Output the (X, Y) coordinate of the center of the cell containing the given text.  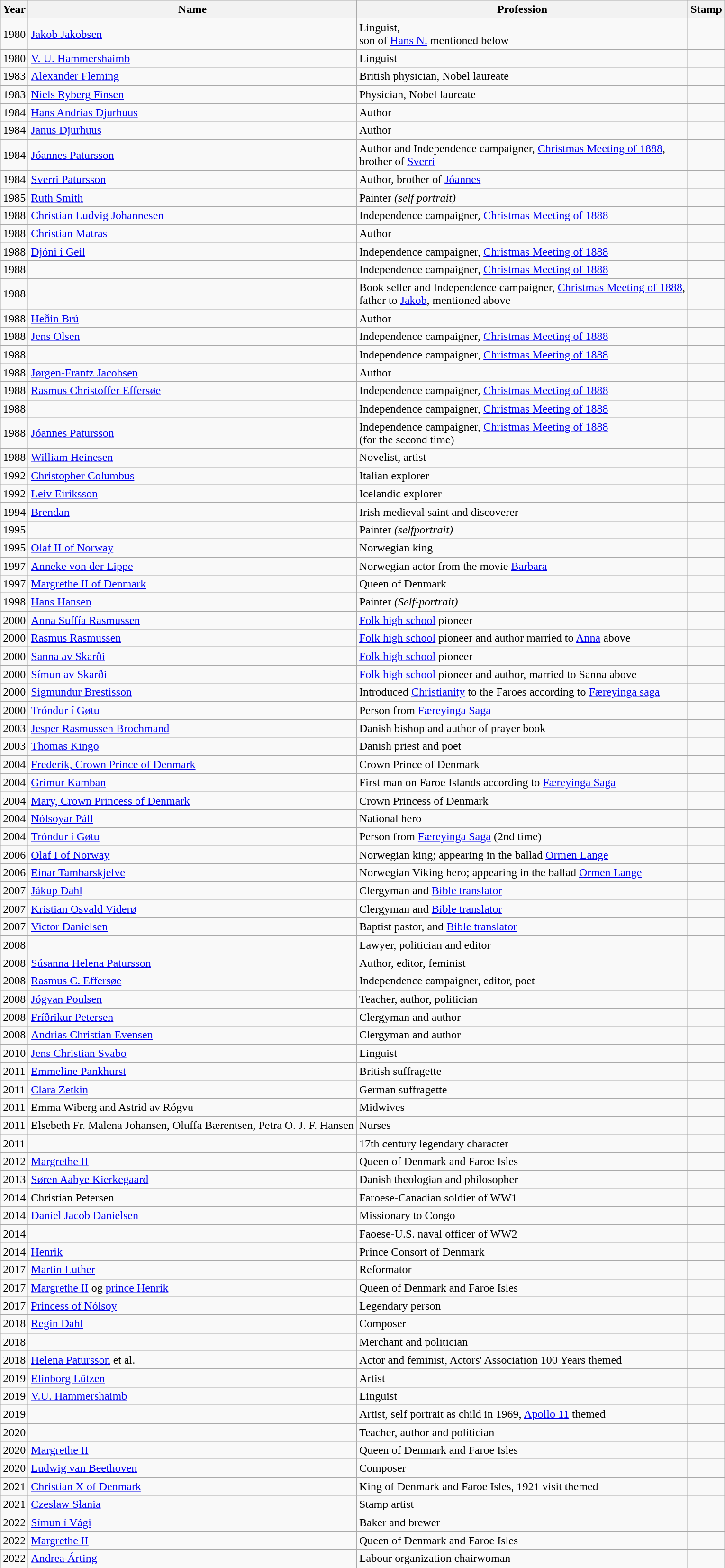
Midwives (522, 1107)
Reformator (522, 1270)
2010 (14, 1053)
Søren Aabye Kierkegaard (192, 1180)
Italian explorer (522, 476)
Thomas Kingo (192, 746)
Baptist pastor, and Bible translator (522, 927)
Alexander Fleming (192, 76)
Teacher, author and politician (522, 1432)
Margrethe II of Denmark (192, 584)
Regin Dahl (192, 1324)
Danish priest and poet (522, 746)
V.U. Hammershaimb (192, 1396)
Victor Danielsen (192, 927)
Anneke von der Lippe (192, 566)
Djóni í Geil (192, 252)
Lawyer, politician and editor (522, 945)
Painter (self portrait) (522, 197)
Jakob Jakobsen (192, 34)
Martin Luther (192, 1270)
Physician, Nobel laureate (522, 94)
17th century legendary character (522, 1143)
Linguist, son of Hans N. mentioned below (522, 34)
Jens Christian Svabo (192, 1053)
Símun av Skarði (192, 674)
Jesper Rasmussen Brochmand (192, 728)
Princess of Nólsoy (192, 1306)
Norwegian king; appearing in the ballad Ormen Lange (522, 855)
2013 (14, 1180)
Name (192, 9)
Christopher Columbus (192, 476)
Andrias Christian Evensen (192, 1035)
Súsanna Helena Patursson (192, 963)
Christian Ludvig Johannesen (192, 215)
1998 (14, 602)
Ruth Smith (192, 197)
Christian Matras (192, 233)
Introduced Christianity to the Faroes according to Færeyinga saga (522, 692)
Nólsoyar Páll (192, 818)
Novelist, artist (522, 458)
Painter (Self-portrait) (522, 602)
Christian Petersen (192, 1198)
Profession (522, 9)
Legendary person (522, 1306)
Henrik (192, 1252)
Author and Independence campaigner, Christmas Meeting of 1888,brother of Sverri (522, 155)
Independence campaigner, Christmas Meeting of 1888 (for the second time) (522, 433)
Margrethe II og prince Henrik (192, 1288)
Kristian Osvald Viderø (192, 909)
Nurses (522, 1125)
Frederik, Crown Prince of Denmark (192, 764)
2012 (14, 1162)
Labour organization chairwoman (522, 1559)
Clara Zetkin (192, 1089)
Einar Tambarskjelve (192, 873)
Anna Suffía Rasmussen (192, 620)
Danish bishop and author of prayer book (522, 728)
Hans Andrias Djurhuus (192, 112)
Crown Princess of Denmark (522, 800)
Year (14, 9)
Rasmus C. Effersøe (192, 981)
Person from Færeyinga Saga (2nd time) (522, 836)
Crown Prince of Denmark (522, 764)
1994 (14, 512)
Janus Djurhuus (192, 130)
Christian X of Denmark (192, 1486)
First man on Faroe Islands according to Færeyinga Saga (522, 782)
Norwegian actor from the movie Barbara (522, 566)
Helena Patursson et al. (192, 1360)
Olaf I of Norway (192, 855)
Elsebeth Fr. Malena Johansen, Oluffa Bærentsen, Petra O. J. F. Hansen (192, 1125)
Danish theologian and philosopher (522, 1180)
British suffragette (522, 1071)
Faoese-U.S. naval officer of WW2 (522, 1234)
Prince Consort of Denmark (522, 1252)
Heðin Brú (192, 319)
Hans Hansen (192, 602)
Folk high school pioneer and author married to Anna above (522, 638)
Czesław Słania (192, 1504)
Book seller and Independence campaigner, Christmas Meeting of 1888,father to Jakob, mentioned above (522, 294)
Sanna av Skarði (192, 656)
Mary, Crown Princess of Denmark (192, 800)
Sverri Patursson (192, 179)
King of Denmark and Faroe Isles, 1921 visit themed (522, 1486)
Brendan (192, 512)
Norwegian Viking hero; appearing in the ballad Ormen Lange (522, 873)
Andrea Árting (192, 1559)
Jógvan Poulsen (192, 999)
Stamp (707, 9)
Daniel Jacob Danielsen (192, 1216)
Leiv Eiriksson (192, 494)
William Heinesen (192, 458)
Baker and brewer (522, 1522)
Artist (522, 1378)
German suffragette (522, 1089)
Emmeline Pankhurst (192, 1071)
Ludwig van Beethoven (192, 1468)
Elinborg Lützen (192, 1378)
V. U. Hammershaimb (192, 58)
Rasmus Rasmussen (192, 638)
Jørgen-Frantz Jacobsen (192, 373)
Artist, self portrait as child in 1969, Apollo 11 themed (522, 1414)
British physician, Nobel laureate (522, 76)
Jákup Dahl (192, 891)
Author, editor, feminist (522, 963)
Jens Olsen (192, 337)
Faroese-Canadian soldier of WW1 (522, 1198)
Rasmus Christoffer Effersøe (192, 391)
1985 (14, 197)
Olaf II of Norway (192, 548)
Teacher, author, politician (522, 999)
Independence campaigner, editor, poet (522, 981)
Grímur Kamban (192, 782)
Author, brother of Jóannes (522, 179)
Merchant and politician (522, 1342)
Emma Wiberg and Astrid av Rógvu (192, 1107)
Stamp artist (522, 1504)
Norwegian king (522, 548)
Símun í Vági (192, 1522)
Icelandic explorer (522, 494)
Niels Ryberg Finsen (192, 94)
Sigmundur Brestisson (192, 692)
Missionary to Congo (522, 1216)
Fríðrikur Petersen (192, 1017)
National hero (522, 818)
Irish medieval saint and discoverer (522, 512)
Person from Færeyinga Saga (522, 710)
Actor and feminist, Actors' Association 100 Years themed (522, 1360)
Folk high school pioneer and author, married to Sanna above (522, 674)
Queen of Denmark (522, 584)
Painter (selfportrait) (522, 530)
